Scan for the cell matching the given text and deliver its (X, Y) coordinate at center. 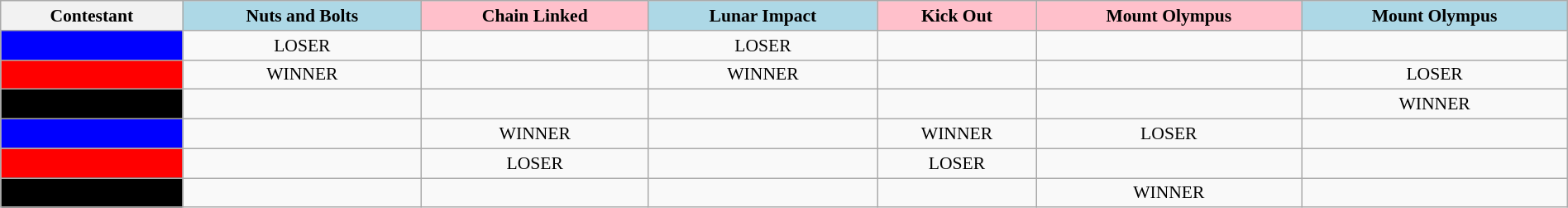
Chain Linked (535, 16)
Nuts and Bolts (303, 16)
Lunar Impact (763, 16)
Contestant (92, 16)
Kick Out (956, 16)
